Return (x, y) of the center of cell containing provided text 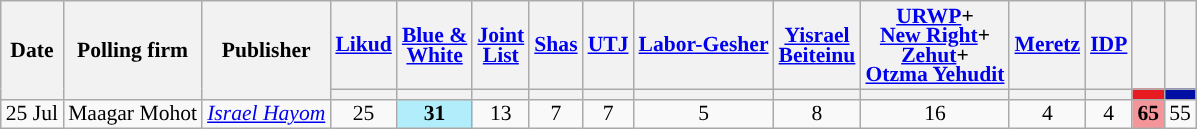
Israel Hayom (266, 114)
5 (704, 114)
25 Jul (32, 114)
31 (434, 114)
16 (934, 114)
Labor-Gesher (704, 45)
8 (818, 114)
Meretz (1047, 45)
Likud (364, 45)
UTJ (608, 45)
IDP (1108, 45)
Blue &White (434, 45)
Publisher (266, 50)
65 (1148, 114)
Shas (556, 45)
URWP+New Right+Zehut+Otzma Yehudit (934, 45)
25 (364, 114)
55 (1180, 114)
YisraelBeiteinu (818, 45)
13 (500, 114)
Maagar Mohot (132, 114)
Polling firm (132, 50)
Date (32, 50)
JointList (500, 45)
